Output the (X, Y) coordinate of the center of the cell containing the given text.  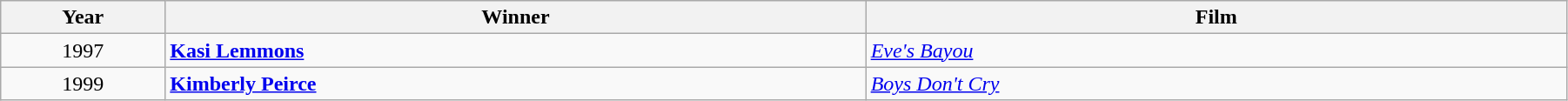
1997 (84, 50)
Winner (515, 17)
Kasi Lemmons (515, 50)
Film (1216, 17)
Eve's Bayou (1216, 50)
Year (84, 17)
Boys Don't Cry (1216, 84)
Kimberly Peirce (515, 84)
1999 (84, 84)
